Search for the cell housing the specified text and yield its [x, y] center coordinate. 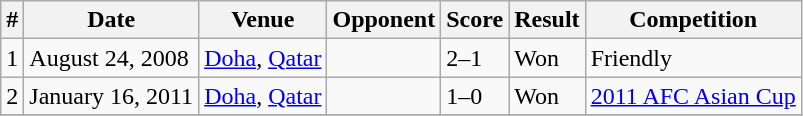
1–0 [475, 96]
Venue [263, 20]
1 [12, 58]
2011 AFC Asian Cup [693, 96]
Competition [693, 20]
2–1 [475, 58]
Score [475, 20]
Opponent [384, 20]
Friendly [693, 58]
August 24, 2008 [112, 58]
Result [547, 20]
# [12, 20]
January 16, 2011 [112, 96]
2 [12, 96]
Date [112, 20]
